For the text-containing cell, return its midpoint in [x, y] coordinate format. 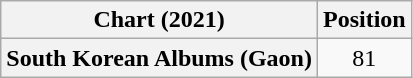
Position [364, 20]
South Korean Albums (Gaon) [160, 58]
81 [364, 58]
Chart (2021) [160, 20]
